Detect which cell encompasses the target text, then output its (X, Y) center coordinate. 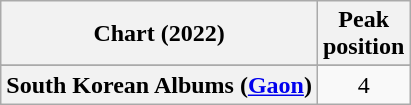
Chart (2022) (160, 34)
Peakposition (363, 34)
South Korean Albums (Gaon) (160, 85)
4 (363, 85)
